Search for the cell housing the specified text and yield its [X, Y] center coordinate. 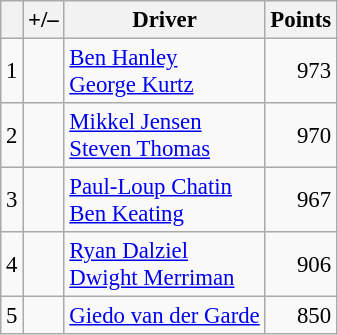
3 [12, 200]
Ben Hanley George Kurtz [164, 72]
2 [12, 136]
Paul-Loup Chatin Ben Keating [164, 200]
970 [300, 136]
5 [12, 316]
Points [300, 20]
Giedo van der Garde [164, 316]
906 [300, 264]
850 [300, 316]
1 [12, 72]
+/– [44, 20]
4 [12, 264]
973 [300, 72]
Mikkel Jensen Steven Thomas [164, 136]
Driver [164, 20]
967 [300, 200]
Ryan Dalziel Dwight Merriman [164, 264]
